Search for the cell housing the specified text and yield its [x, y] center coordinate. 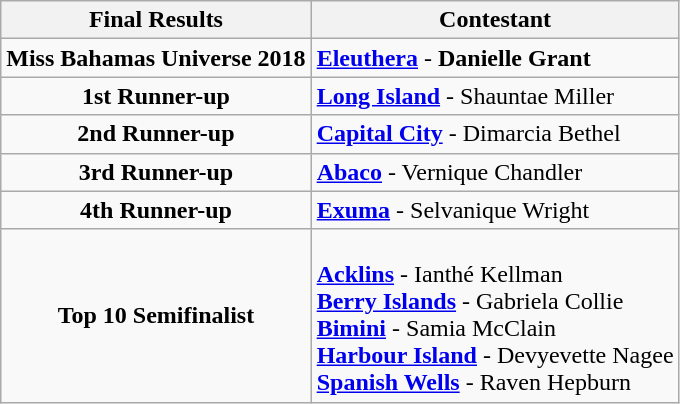
Miss Bahamas Universe 2018 [156, 58]
Exuma - Selvanique Wright [495, 210]
Acklins - Ianthé Kellman Berry Islands - Gabriela Collie Bimini - Samia McClain Harbour Island - Devyevette Nagee Spanish Wells - Raven Hepburn [495, 316]
Capital City - Dimarcia Bethel [495, 134]
Long Island - Shauntae Miller [495, 96]
3rd Runner-up [156, 172]
Final Results [156, 20]
4th Runner-up [156, 210]
Contestant [495, 20]
Top 10 Semifinalist [156, 316]
Eleuthera - Danielle Grant [495, 58]
2nd Runner-up [156, 134]
1st Runner-up [156, 96]
Abaco - Vernique Chandler [495, 172]
